Pinpoint the cell where the given text exists, returning its (x, y) midpoint coordinate. 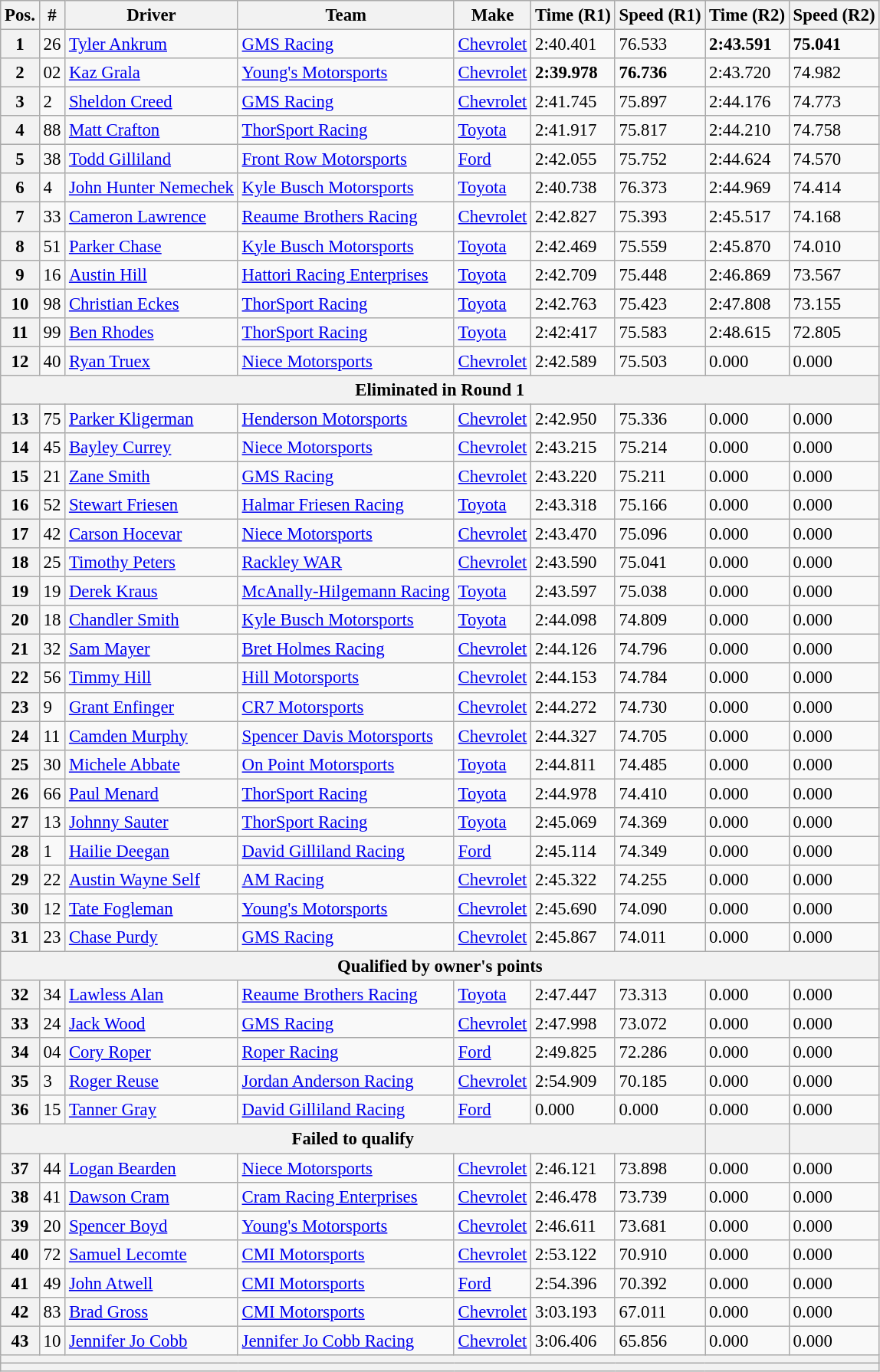
2:46.478 (573, 1196)
74.410 (660, 793)
76.373 (660, 188)
72.286 (660, 1052)
3:03.193 (573, 1312)
76.736 (660, 73)
2:53.122 (573, 1254)
Sam Mayer (152, 649)
Cory Roper (152, 1052)
74.485 (660, 764)
74.011 (660, 937)
Parker Kligerman (152, 418)
75.096 (660, 534)
72 (52, 1254)
Driver (152, 15)
74.349 (660, 851)
Time (R2) (747, 15)
98 (52, 304)
Camden Murphy (152, 736)
Jordan Anderson Racing (346, 1082)
17 (20, 534)
74.010 (834, 246)
Time (R1) (573, 15)
2:54.909 (573, 1082)
Michele Abbate (152, 764)
2:43.215 (573, 448)
Spencer Davis Motorsports (346, 736)
73.072 (660, 1024)
2:40.738 (573, 188)
2:42:417 (573, 332)
27 (20, 822)
Jennifer Jo Cobb Racing (346, 1341)
2:44.969 (747, 188)
CR7 Motorsports (346, 707)
74.255 (660, 880)
2:46.869 (747, 274)
39 (20, 1226)
8 (20, 246)
2:43.597 (573, 592)
02 (52, 73)
AM Racing (346, 880)
Make (492, 15)
5 (20, 159)
2:46.121 (573, 1168)
29 (20, 880)
2:47.808 (747, 304)
Carson Hocevar (152, 534)
75.448 (660, 274)
Parker Chase (152, 246)
2:41.745 (573, 102)
2:44.327 (573, 736)
Timothy Peters (152, 563)
2:42.469 (573, 246)
Cameron Lawrence (152, 217)
74.730 (660, 707)
2:44.811 (573, 764)
2:45.870 (747, 246)
Todd Gilliland (152, 159)
99 (52, 332)
Front Row Motorsports (346, 159)
52 (52, 505)
Grant Enfinger (152, 707)
70.392 (660, 1283)
67.011 (660, 1312)
75.897 (660, 102)
75 (52, 418)
Kaz Grala (152, 73)
73.313 (660, 995)
Sheldon Creed (152, 102)
2:44.210 (747, 130)
# (52, 15)
56 (52, 678)
2:45.322 (573, 880)
74.773 (834, 102)
74.809 (660, 620)
51 (52, 246)
74.369 (660, 822)
44 (52, 1168)
Ryan Truex (152, 361)
Samuel Lecomte (152, 1254)
74.570 (834, 159)
75.583 (660, 332)
Hill Motorsports (346, 678)
2:42.709 (573, 274)
Timmy Hill (152, 678)
74.758 (834, 130)
Hailie Deegan (152, 851)
75.752 (660, 159)
Logan Bearden (152, 1168)
2:43.591 (747, 44)
Pos. (20, 15)
2:45.069 (573, 822)
Zane Smith (152, 476)
74.414 (834, 188)
2:54.396 (573, 1283)
Brad Gross (152, 1312)
2:44.978 (573, 793)
2:43.318 (573, 505)
45 (52, 448)
2:42.055 (573, 159)
75.817 (660, 130)
75.503 (660, 361)
66 (52, 793)
73.681 (660, 1226)
75.423 (660, 304)
2:44.176 (747, 102)
2:47.447 (573, 995)
John Hunter Nemechek (152, 188)
Chase Purdy (152, 937)
2:42.950 (573, 418)
75.393 (660, 217)
2:41.917 (573, 130)
2:44.624 (747, 159)
Paul Menard (152, 793)
Cram Racing Enterprises (346, 1196)
Roper Racing (346, 1052)
74.982 (834, 73)
Eliminated in Round 1 (440, 390)
Lawless Alan (152, 995)
75.038 (660, 592)
Bayley Currey (152, 448)
3:06.406 (573, 1341)
72.805 (834, 332)
2:47.998 (573, 1024)
2:44.272 (573, 707)
2:42.827 (573, 217)
Rackley WAR (346, 563)
74.784 (660, 678)
Matt Crafton (152, 130)
2:45.114 (573, 851)
Austin Wayne Self (152, 880)
37 (20, 1168)
2:45.867 (573, 937)
74.090 (660, 908)
74.705 (660, 736)
2:44.126 (573, 649)
2:43.590 (573, 563)
McAnally-Hilgemann Racing (346, 592)
2:48.615 (747, 332)
2:39.978 (573, 73)
2:43.720 (747, 73)
Qualified by owner's points (440, 967)
2:45.517 (747, 217)
74.168 (834, 217)
2:44.098 (573, 620)
Tanner Gray (152, 1111)
83 (52, 1312)
Jennifer Jo Cobb (152, 1341)
88 (52, 130)
Failed to qualify (353, 1139)
Chandler Smith (152, 620)
7 (20, 217)
73.567 (834, 274)
76.533 (660, 44)
Henderson Motorsports (346, 418)
2:45.690 (573, 908)
75.166 (660, 505)
73.898 (660, 1168)
75.211 (660, 476)
Roger Reuse (152, 1082)
2:42.763 (573, 304)
2:43.220 (573, 476)
70.185 (660, 1082)
2:44.153 (573, 678)
6 (20, 188)
John Atwell (152, 1283)
Dawson Cram (152, 1196)
49 (52, 1283)
73.739 (660, 1196)
73.155 (834, 304)
Halmar Friesen Racing (346, 505)
70.910 (660, 1254)
14 (20, 448)
Ben Rhodes (152, 332)
2:40.401 (573, 44)
Christian Eckes (152, 304)
28 (20, 851)
36 (20, 1111)
Johnny Sauter (152, 822)
Jack Wood (152, 1024)
43 (20, 1341)
35 (20, 1082)
2:43.470 (573, 534)
Stewart Friesen (152, 505)
Spencer Boyd (152, 1226)
Austin Hill (152, 274)
Speed (R1) (660, 15)
Tate Fogleman (152, 908)
75.214 (660, 448)
75.559 (660, 246)
Derek Kraus (152, 592)
04 (52, 1052)
65.856 (660, 1341)
31 (20, 937)
2:49.825 (573, 1052)
Team (346, 15)
Hattori Racing Enterprises (346, 274)
Tyler Ankrum (152, 44)
75.336 (660, 418)
On Point Motorsports (346, 764)
Bret Holmes Racing (346, 649)
2:46.611 (573, 1226)
Speed (R2) (834, 15)
74.796 (660, 649)
2:42.589 (573, 361)
